Return the [x, y] coordinate for the center point of the cell that contains the specified text.  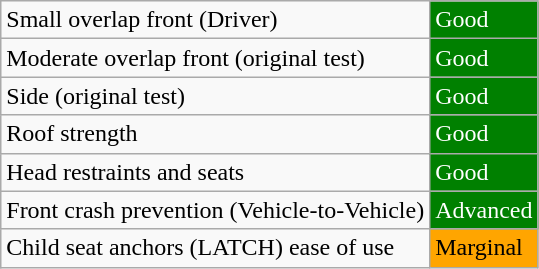
Side (original test) [216, 96]
Roof strength [216, 134]
Advanced [484, 210]
Front crash prevention (Vehicle-to-Vehicle) [216, 210]
Moderate overlap front (original test) [216, 58]
Head restraints and seats [216, 172]
Small overlap front (Driver) [216, 20]
Child seat anchors (LATCH) ease of use [216, 248]
Marginal [484, 248]
